Find where the given text appears and provide that cell's center as (X, Y) coordinate. 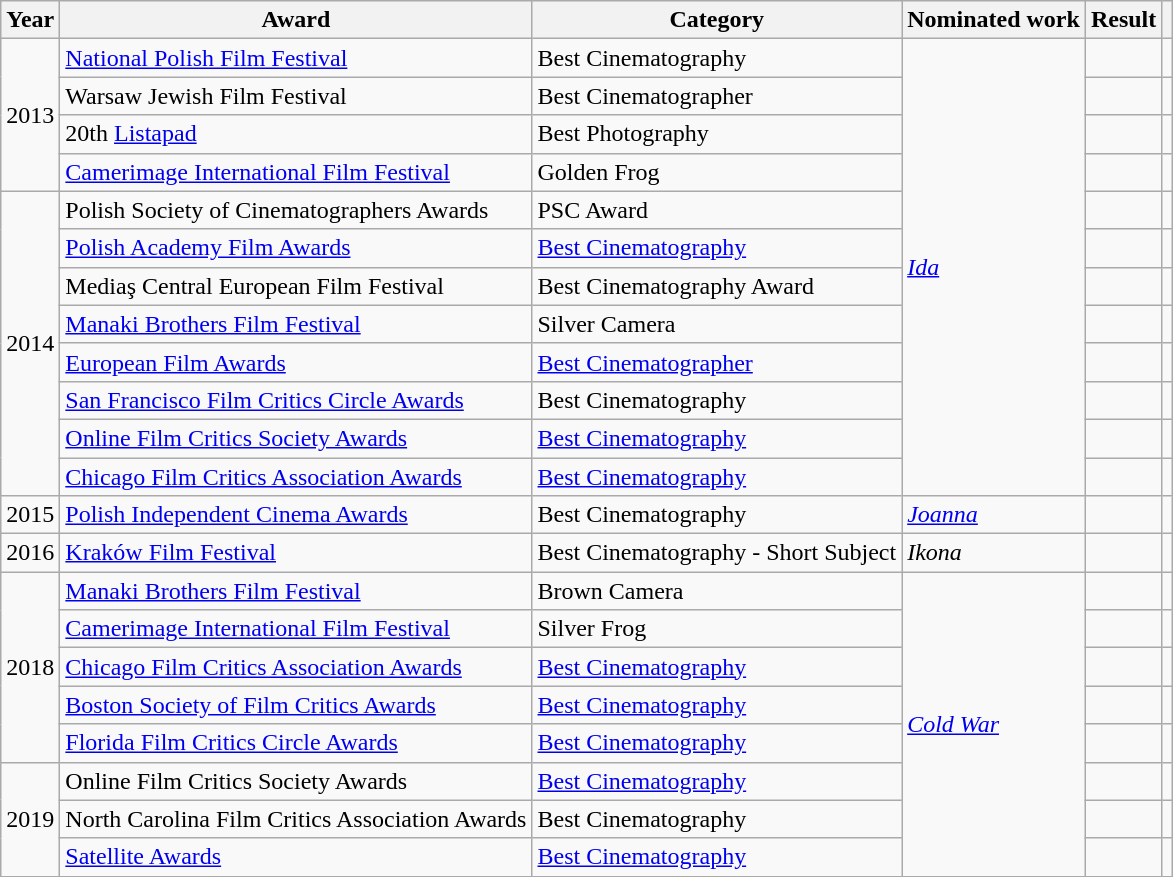
Joanna (994, 515)
2015 (30, 515)
2018 (30, 667)
European Film Awards (296, 362)
Polish Society of Cinematographers Awards (296, 210)
Ida (994, 268)
2014 (30, 343)
Golden Frog (717, 172)
San Francisco Film Critics Circle Awards (296, 400)
Warsaw Jewish Film Festival (296, 96)
Mediaş Central European Film Festival (296, 286)
2013 (30, 115)
Year (30, 20)
Best Photography (717, 134)
2019 (30, 819)
PSC Award (717, 210)
Brown Camera (717, 591)
Cold War (994, 724)
Boston Society of Film Critics Awards (296, 705)
Best Cinematography - Short Subject (717, 553)
2016 (30, 553)
National Polish Film Festival (296, 58)
Nominated work (994, 20)
20th Listapad (296, 134)
Silver Frog (717, 629)
Silver Camera (717, 324)
Satellite Awards (296, 857)
Best Cinematography Award (717, 286)
Result (1123, 20)
Ikona (994, 553)
Polish Independent Cinema Awards (296, 515)
Florida Film Critics Circle Awards (296, 743)
Category (717, 20)
North Carolina Film Critics Association Awards (296, 819)
Award (296, 20)
Polish Academy Film Awards (296, 248)
Kraków Film Festival (296, 553)
